Output the (X, Y) coordinate of the center of the cell containing the given text.  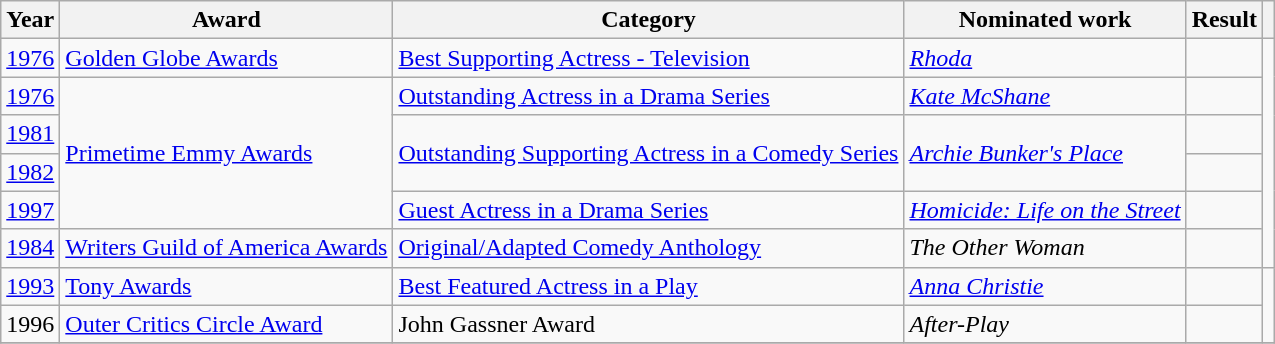
John Gassner Award (648, 324)
Best Featured Actress in a Play (648, 286)
1996 (30, 324)
Rhoda (1045, 58)
Kate McShane (1045, 96)
Year (30, 20)
Primetime Emmy Awards (226, 153)
Outstanding Actress in a Drama Series (648, 96)
Best Supporting Actress - Television (648, 58)
Outer Critics Circle Award (226, 324)
The Other Woman (1045, 248)
Homicide: Life on the Street (1045, 210)
Tony Awards (226, 286)
Outstanding Supporting Actress in a Comedy Series (648, 153)
Result (1224, 20)
Archie Bunker's Place (1045, 153)
Golden Globe Awards (226, 58)
Guest Actress in a Drama Series (648, 210)
1984 (30, 248)
1982 (30, 172)
Nominated work (1045, 20)
1981 (30, 134)
Anna Christie (1045, 286)
Writers Guild of America Awards (226, 248)
1993 (30, 286)
Original/Adapted Comedy Anthology (648, 248)
Award (226, 20)
1997 (30, 210)
After-Play (1045, 324)
Category (648, 20)
